Identify which cell holds the provided text, then report its [x, y] central coordinate. 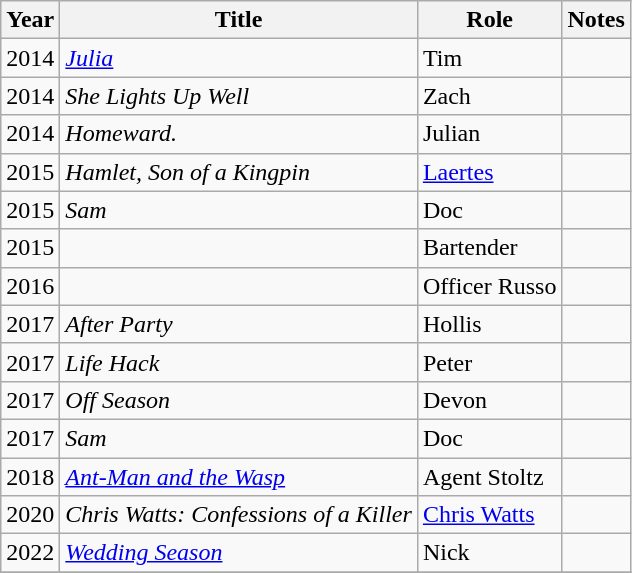
Homeward. [239, 134]
She Lights Up Well [239, 96]
Ant-Man and the Wasp [239, 477]
Julia [239, 58]
Wedding Season [239, 553]
Year [30, 20]
Chris Watts: Confessions of a Killer [239, 515]
Bartender [490, 248]
2022 [30, 553]
Chris Watts [490, 515]
Zach [490, 96]
Off Season [239, 400]
Tim [490, 58]
Julian [490, 134]
2020 [30, 515]
Officer Russo [490, 286]
Hollis [490, 324]
After Party [239, 324]
Nick [490, 553]
Devon [490, 400]
Hamlet, Son of a Kingpin [239, 172]
Peter [490, 362]
Agent Stoltz [490, 477]
Title [239, 20]
Life Hack [239, 362]
2016 [30, 286]
Notes [596, 20]
Laertes [490, 172]
Role [490, 20]
2018 [30, 477]
